Determine the [X, Y] coordinate at the center of the cell enclosing the given text.  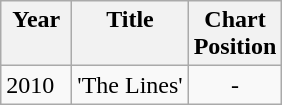
2010 [36, 85]
'The Lines' [130, 85]
- [235, 85]
Year [36, 34]
Chart Position [235, 34]
Title [130, 34]
